Return the [X, Y] coordinate for the center point of the cell that contains the specified text.  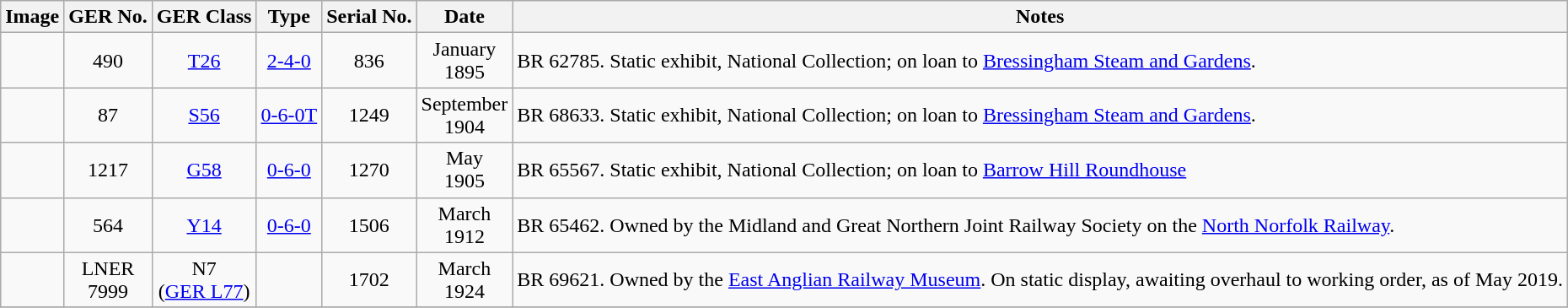
GER No. [108, 17]
1249 [369, 115]
January1895 [464, 61]
March1924 [464, 280]
BR 65462. Owned by the Midland and Great Northern Joint Railway Society on the North Norfolk Railway. [1040, 224]
BR 68633. Static exhibit, National Collection; on loan to Bressingham Steam and Gardens. [1040, 115]
G58 [204, 170]
LNER7999 [108, 280]
Serial No. [369, 17]
May1905 [464, 170]
490 [108, 61]
1506 [369, 224]
BR 65567. Static exhibit, National Collection; on loan to Barrow Hill Roundhouse [1040, 170]
September1904 [464, 115]
T26 [204, 61]
1270 [369, 170]
2-4-0 [289, 61]
87 [108, 115]
BR 62785. Static exhibit, National Collection; on loan to Bressingham Steam and Gardens. [1040, 61]
N7(GER L77) [204, 280]
Y14 [204, 224]
March1912 [464, 224]
GER Class [204, 17]
564 [108, 224]
Type [289, 17]
0-6-0T [289, 115]
836 [369, 61]
S56 [204, 115]
Image [32, 17]
Notes [1040, 17]
1217 [108, 170]
Date [464, 17]
BR 69621. Owned by the East Anglian Railway Museum. On static display, awaiting overhaul to working order, as of May 2019. [1040, 280]
1702 [369, 280]
